Determine the [X, Y] coordinate at the center of the cell enclosing the given text.  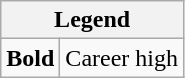
Career high [122, 58]
Legend [92, 20]
Bold [30, 58]
